Extract the [x, y] coordinate from the center of the cell holding the provided text.  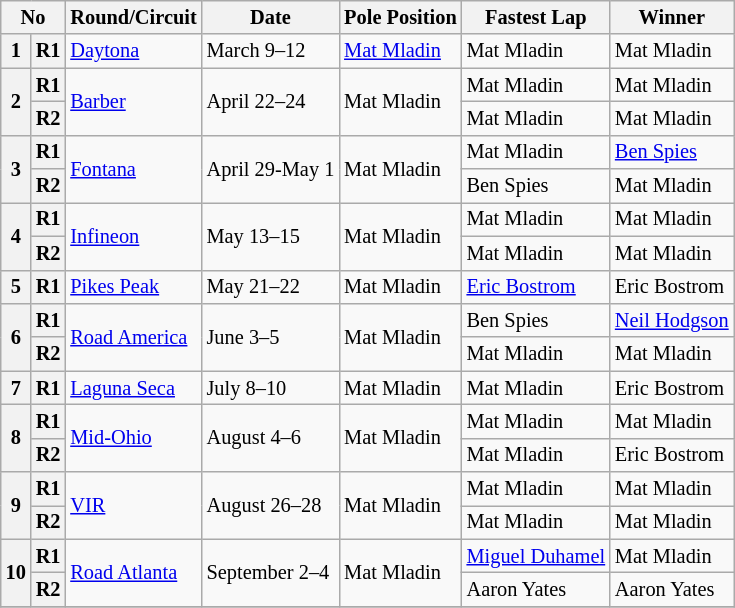
VIR [133, 506]
9 [16, 506]
March 9–12 [271, 51]
Laguna Seca [133, 388]
April 29-May 1 [271, 168]
Winner [672, 17]
Neil Hodgson [672, 320]
Date [271, 17]
Mid-Ohio [133, 438]
10 [16, 572]
Pole Position [400, 17]
July 8–10 [271, 388]
Daytona [133, 51]
Infineon [133, 236]
7 [16, 388]
May 13–15 [271, 236]
Pikes Peak [133, 287]
Barber [133, 102]
5 [16, 287]
2 [16, 102]
Road Atlanta [133, 572]
June 3–5 [271, 336]
6 [16, 336]
4 [16, 236]
1 [16, 51]
September 2–4 [271, 572]
Fastest Lap [536, 17]
Road America [133, 336]
August 26–28 [271, 506]
Round/Circuit [133, 17]
May 21–22 [271, 287]
Miguel Duhamel [536, 556]
Fontana [133, 168]
August 4–6 [271, 438]
3 [16, 168]
8 [16, 438]
No [34, 17]
April 22–24 [271, 102]
